Find where the given text appears and provide that cell's center as (x, y) coordinate. 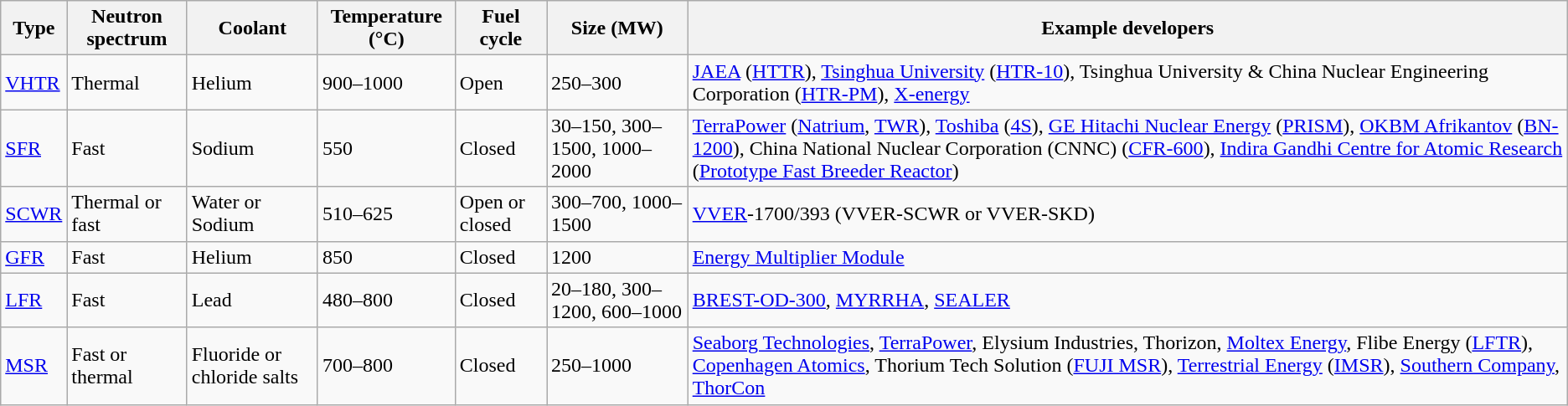
Open (501, 82)
BREST-OD-300, MYRRHA, SEALER (1127, 300)
Fluoride or chloride salts (252, 366)
Coolant (252, 28)
Energy Multiplier Module (1127, 257)
Thermal or fast (127, 214)
SFR (34, 148)
250–1000 (616, 366)
Temperature (°C) (386, 28)
Example developers (1127, 28)
30–150, 300–1500, 1000–2000 (616, 148)
510–625 (386, 214)
300–700, 1000–1500 (616, 214)
Size (MW) (616, 28)
850 (386, 257)
MSR (34, 366)
Thermal (127, 82)
480–800 (386, 300)
Sodium (252, 148)
Water or Sodium (252, 214)
20–180, 300–1200, 600–1000 (616, 300)
SCWR (34, 214)
VHTR (34, 82)
VVER-1700/393 (VVER-SCWR or VVER-SKD) (1127, 214)
250–300 (616, 82)
Open or closed (501, 214)
700–800 (386, 366)
550 (386, 148)
Fast or thermal (127, 366)
Neutron spectrum (127, 28)
1200 (616, 257)
LFR (34, 300)
900–1000 (386, 82)
JAEA (HTTR), Tsinghua University (HTR-10), Tsinghua University & China Nuclear Engineering Corporation (HTR-PM), X-energy (1127, 82)
Fuel cycle (501, 28)
GFR (34, 257)
Lead (252, 300)
Type (34, 28)
